Capture the cell that displays the provided text and extract its [X, Y] central coordinate. 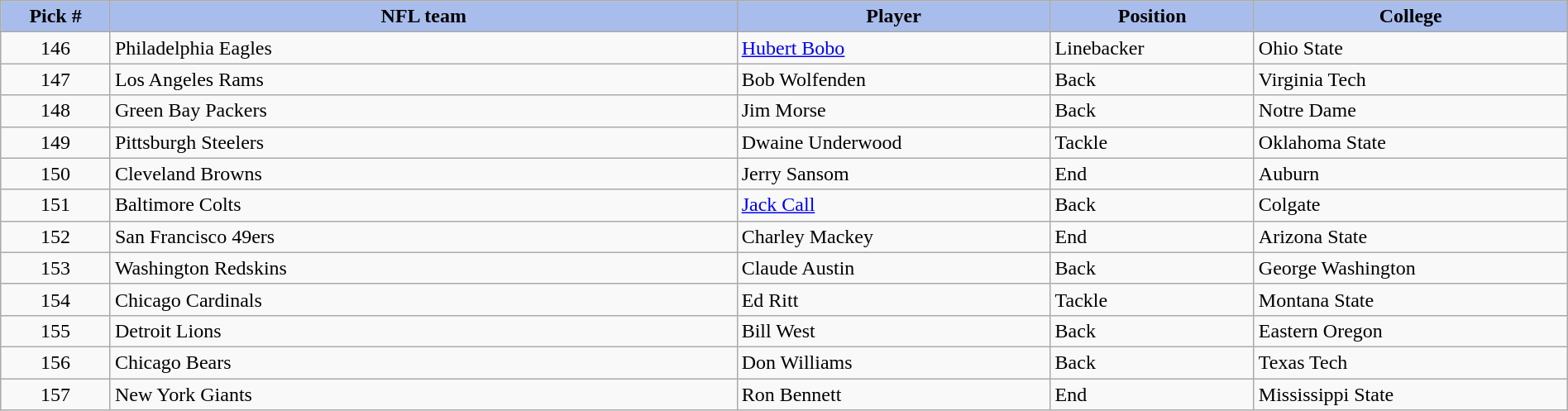
Washington Redskins [423, 268]
New York Giants [423, 394]
154 [56, 299]
Montana State [1411, 299]
Player [893, 17]
Eastern Oregon [1411, 331]
Auburn [1411, 174]
Hubert Bobo [893, 48]
150 [56, 174]
George Washington [1411, 268]
Ed Ritt [893, 299]
152 [56, 237]
146 [56, 48]
Oklahoma State [1411, 142]
Los Angeles Rams [423, 79]
Green Bay Packers [423, 111]
Notre Dame [1411, 111]
Bob Wolfenden [893, 79]
Ron Bennett [893, 394]
Detroit Lions [423, 331]
Baltimore Colts [423, 205]
Chicago Bears [423, 362]
149 [56, 142]
Philadelphia Eagles [423, 48]
153 [56, 268]
155 [56, 331]
Jack Call [893, 205]
Don Williams [893, 362]
College [1411, 17]
Bill West [893, 331]
Charley Mackey [893, 237]
147 [56, 79]
Position [1152, 17]
148 [56, 111]
Cleveland Browns [423, 174]
Claude Austin [893, 268]
Pick # [56, 17]
Pittsburgh Steelers [423, 142]
San Francisco 49ers [423, 237]
Jim Morse [893, 111]
Mississippi State [1411, 394]
Arizona State [1411, 237]
Colgate [1411, 205]
Chicago Cardinals [423, 299]
157 [56, 394]
156 [56, 362]
Dwaine Underwood [893, 142]
NFL team [423, 17]
Linebacker [1152, 48]
Texas Tech [1411, 362]
151 [56, 205]
Virginia Tech [1411, 79]
Ohio State [1411, 48]
Jerry Sansom [893, 174]
